Search for the cell housing the specified text and yield its (x, y) center coordinate. 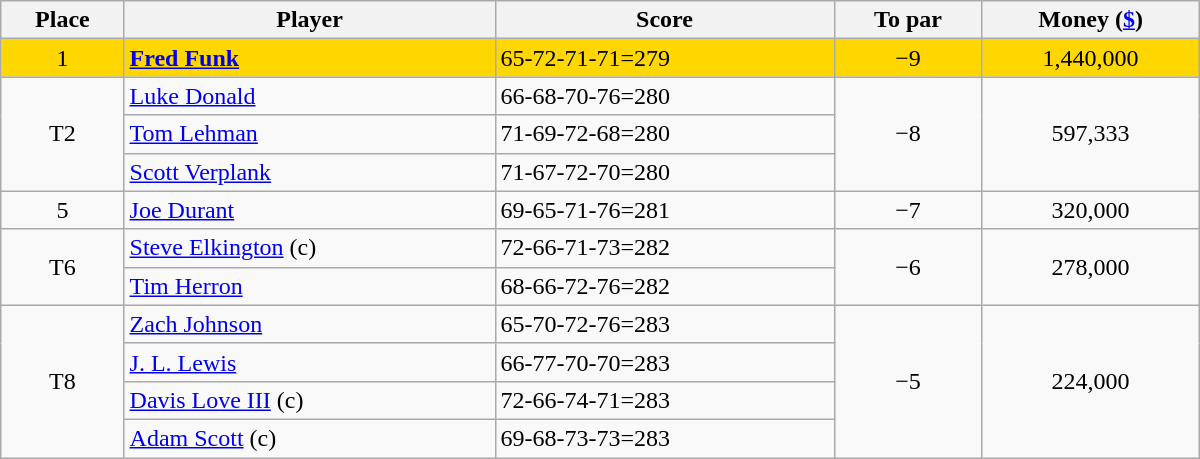
Adam Scott (c) (310, 438)
Davis Love III (c) (310, 400)
320,000 (1090, 210)
1,440,000 (1090, 58)
Zach Johnson (310, 324)
1 (62, 58)
71-67-72-70=280 (664, 172)
T8 (62, 381)
J. L. Lewis (310, 362)
Tim Herron (310, 286)
To par (908, 20)
Steve Elkington (c) (310, 248)
Fred Funk (310, 58)
Tom Lehman (310, 134)
66-77-70-70=283 (664, 362)
Money ($) (1090, 20)
5 (62, 210)
T2 (62, 134)
Place (62, 20)
66-68-70-76=280 (664, 96)
65-70-72-76=283 (664, 324)
−8 (908, 134)
Score (664, 20)
−6 (908, 267)
71-69-72-68=280 (664, 134)
597,333 (1090, 134)
69-68-73-73=283 (664, 438)
224,000 (1090, 381)
T6 (62, 267)
65-72-71-71=279 (664, 58)
Player (310, 20)
−7 (908, 210)
72-66-71-73=282 (664, 248)
Joe Durant (310, 210)
−9 (908, 58)
69-65-71-76=281 (664, 210)
278,000 (1090, 267)
Luke Donald (310, 96)
68-66-72-76=282 (664, 286)
Scott Verplank (310, 172)
72-66-74-71=283 (664, 400)
−5 (908, 381)
